Find where the given text appears and provide that cell's center as [X, Y] coordinate. 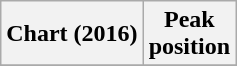
Chart (2016) [72, 34]
Peak position [189, 34]
